Detect which cell encompasses the target text, then output its (X, Y) center coordinate. 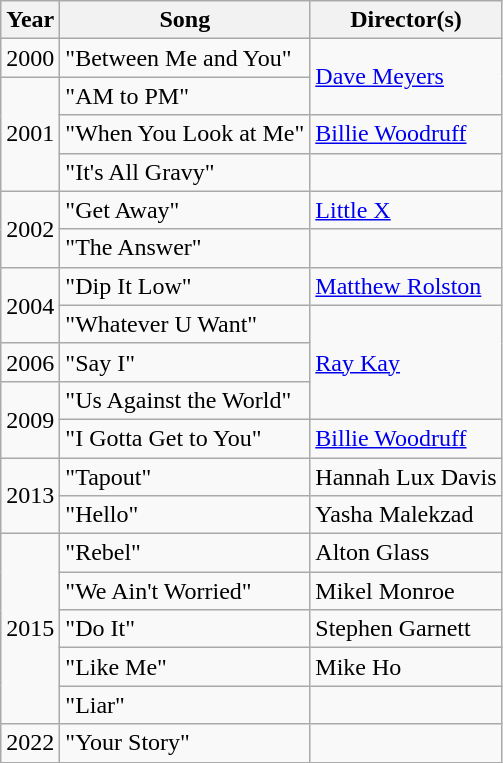
"Whatever U Want" (185, 324)
2002 (30, 229)
Ray Kay (406, 362)
2015 (30, 629)
Little X (406, 210)
"I Gotta Get to You" (185, 438)
2000 (30, 58)
Mikel Monroe (406, 591)
"Between Me and You" (185, 58)
2009 (30, 419)
"Us Against the World" (185, 400)
2013 (30, 496)
2004 (30, 305)
Stephen Garnett (406, 629)
Mike Ho (406, 667)
Hannah Lux Davis (406, 477)
"Dip It Low" (185, 286)
2001 (30, 134)
Year (30, 20)
Song (185, 20)
"Like Me" (185, 667)
"The Answer" (185, 248)
Director(s) (406, 20)
"Liar" (185, 705)
"Hello" (185, 515)
"Do It" (185, 629)
"It's All Gravy" (185, 172)
"We Ain't Worried" (185, 591)
Matthew Rolston (406, 286)
"AM to PM" (185, 96)
"Tapout" (185, 477)
Dave Meyers (406, 77)
"Your Story" (185, 743)
2022 (30, 743)
"Get Away" (185, 210)
2006 (30, 362)
Yasha Malekzad (406, 515)
"Rebel" (185, 553)
"When You Look at Me" (185, 134)
Alton Glass (406, 553)
"Say I" (185, 362)
